Capture the cell that displays the provided text and extract its [x, y] central coordinate. 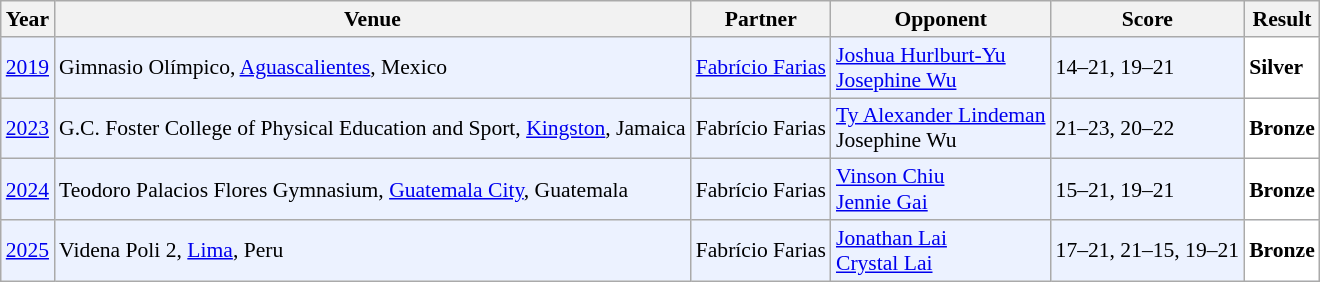
Result [1282, 19]
Teodoro Palacios Flores Gymnasium, Guatemala City, Guatemala [372, 190]
Opponent [941, 19]
2024 [28, 190]
2023 [28, 128]
Joshua Hurlburt-Yu Josephine Wu [941, 68]
Silver [1282, 68]
Gimnasio Olímpico, Aguascalientes, Mexico [372, 68]
17–21, 21–15, 19–21 [1148, 250]
Jonathan Lai Crystal Lai [941, 250]
Ty Alexander Lindeman Josephine Wu [941, 128]
21–23, 20–22 [1148, 128]
Partner [761, 19]
Year [28, 19]
Score [1148, 19]
2019 [28, 68]
15–21, 19–21 [1148, 190]
Venue [372, 19]
14–21, 19–21 [1148, 68]
G.C. Foster College of Physical Education and Sport, Kingston, Jamaica [372, 128]
Vinson Chiu Jennie Gai [941, 190]
2025 [28, 250]
Videna Poli 2, Lima, Peru [372, 250]
